Pinpoint the cell where the given text exists, returning its (X, Y) midpoint coordinate. 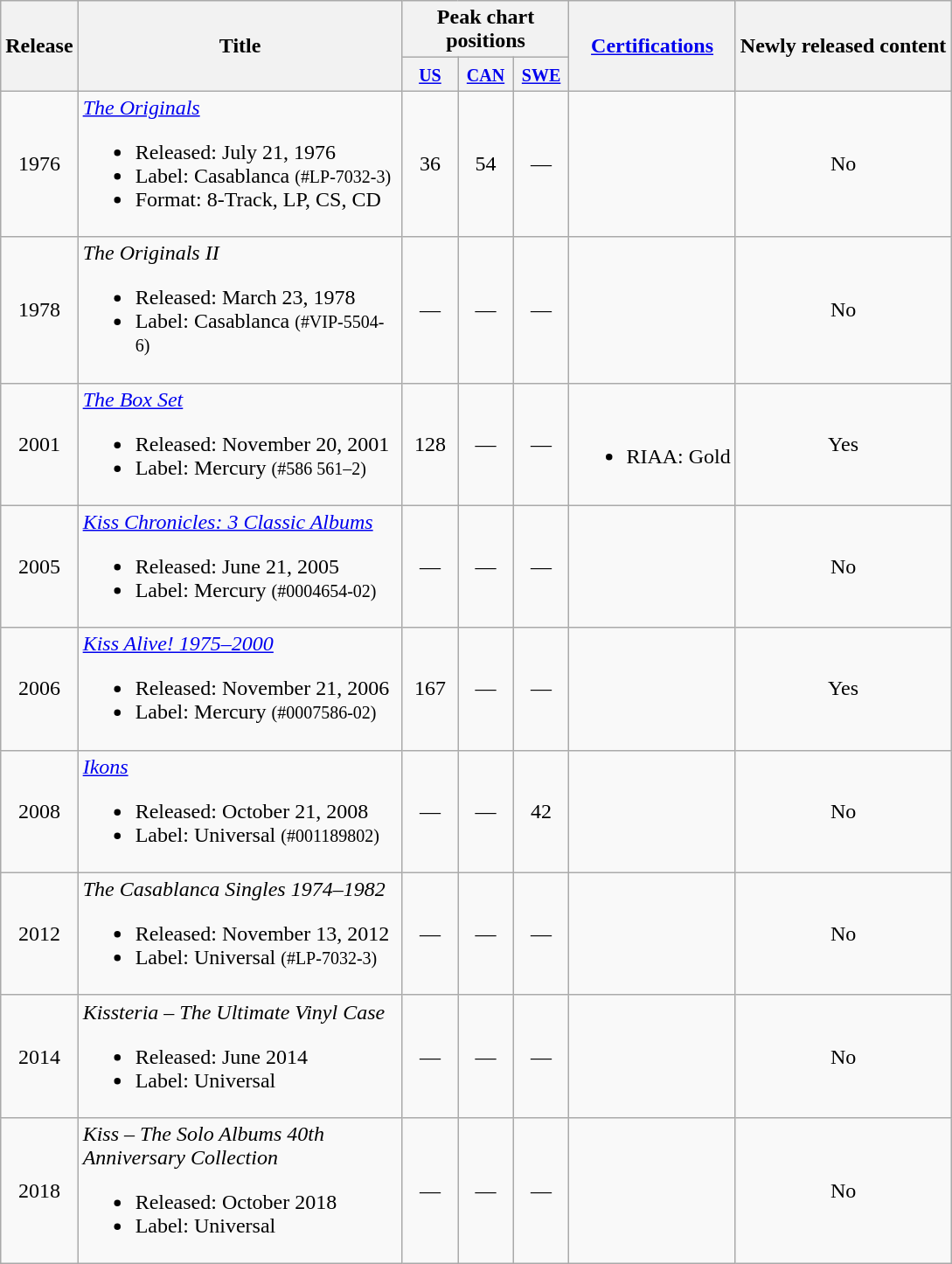
Release (39, 45)
IkonsReleased: October 21, 2008Label: Universal (#001189802) (240, 811)
Kiss Chronicles: 3 Classic AlbumsReleased: June 21, 2005Label: Mercury (#0004654-02) (240, 566)
Title (240, 45)
2014 (39, 1056)
The Casablanca Singles 1974–1982Released: November 13, 2012Label: Universal (#LP-7032-3) (240, 934)
The Originals IIReleased: March 23, 1978Label: Casablanca (#VIP-5504-6) (240, 309)
2008 (39, 811)
CAN (486, 74)
2018 (39, 1191)
Kiss – The Solo Albums 40th Anniversary CollectionReleased: October 2018Label: Universal (240, 1191)
36 (430, 164)
US (430, 74)
Newly released content (843, 45)
Kiss Alive! 1975–2000Released: November 21, 2006Label: Mercury (#0007586-02) (240, 689)
Certifications (652, 45)
54 (486, 164)
SWE (541, 74)
1976 (39, 164)
42 (541, 811)
167 (430, 689)
2006 (39, 689)
Kissteria – The Ultimate Vinyl CaseReleased: June 2014Label: Universal (240, 1056)
2005 (39, 566)
1978 (39, 309)
2001 (39, 444)
RIAA: Gold (652, 444)
The OriginalsReleased: July 21, 1976Label: Casablanca (#LP-7032-3)Format: 8-Track, LP, CS, CD (240, 164)
Peak chart positions (486, 30)
128 (430, 444)
2012 (39, 934)
The Box SetReleased: November 20, 2001Label: Mercury (#586 561–2) (240, 444)
